Identify which cell holds the provided text, then report its [X, Y] central coordinate. 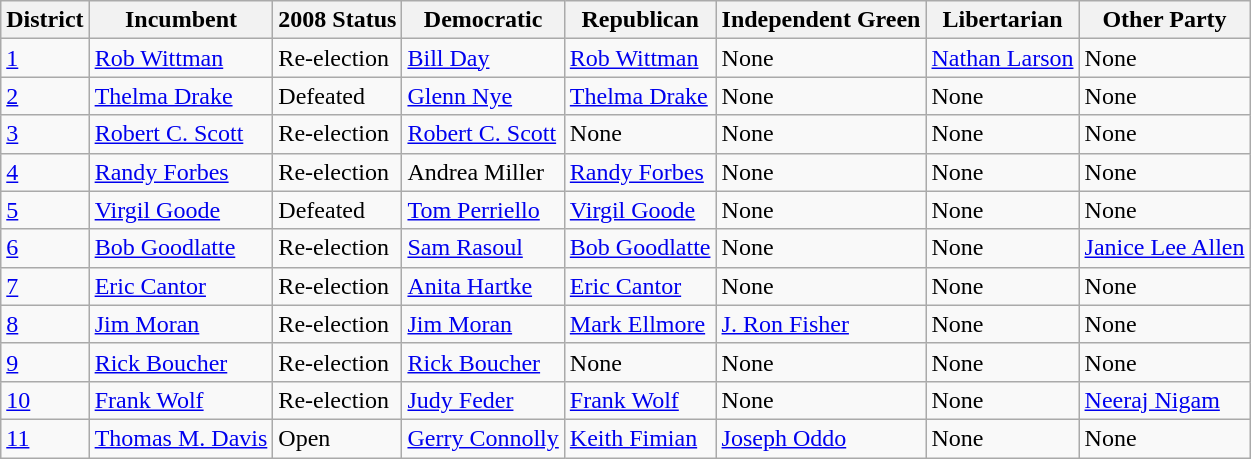
4 [45, 172]
Keith Fimian [640, 438]
Glenn Nye [483, 96]
Open [338, 438]
3 [45, 134]
8 [45, 324]
5 [45, 210]
Bill Day [483, 58]
Thomas M. Davis [181, 438]
Joseph Oddo [821, 438]
Independent Green [821, 20]
District [45, 20]
1 [45, 58]
Republican [640, 20]
Anita Hartke [483, 286]
6 [45, 248]
2008 Status [338, 20]
Gerry Connolly [483, 438]
7 [45, 286]
Libertarian [1002, 20]
Incumbent [181, 20]
2 [45, 96]
Neeraj Nigam [1164, 400]
Democratic [483, 20]
Tom Perriello [483, 210]
Mark Ellmore [640, 324]
Janice Lee Allen [1164, 248]
Andrea Miller [483, 172]
10 [45, 400]
Sam Rasoul [483, 248]
11 [45, 438]
J. Ron Fisher [821, 324]
9 [45, 362]
Other Party [1164, 20]
Judy Feder [483, 400]
Nathan Larson [1002, 58]
